Capture the cell that displays the provided text and extract its [X, Y] central coordinate. 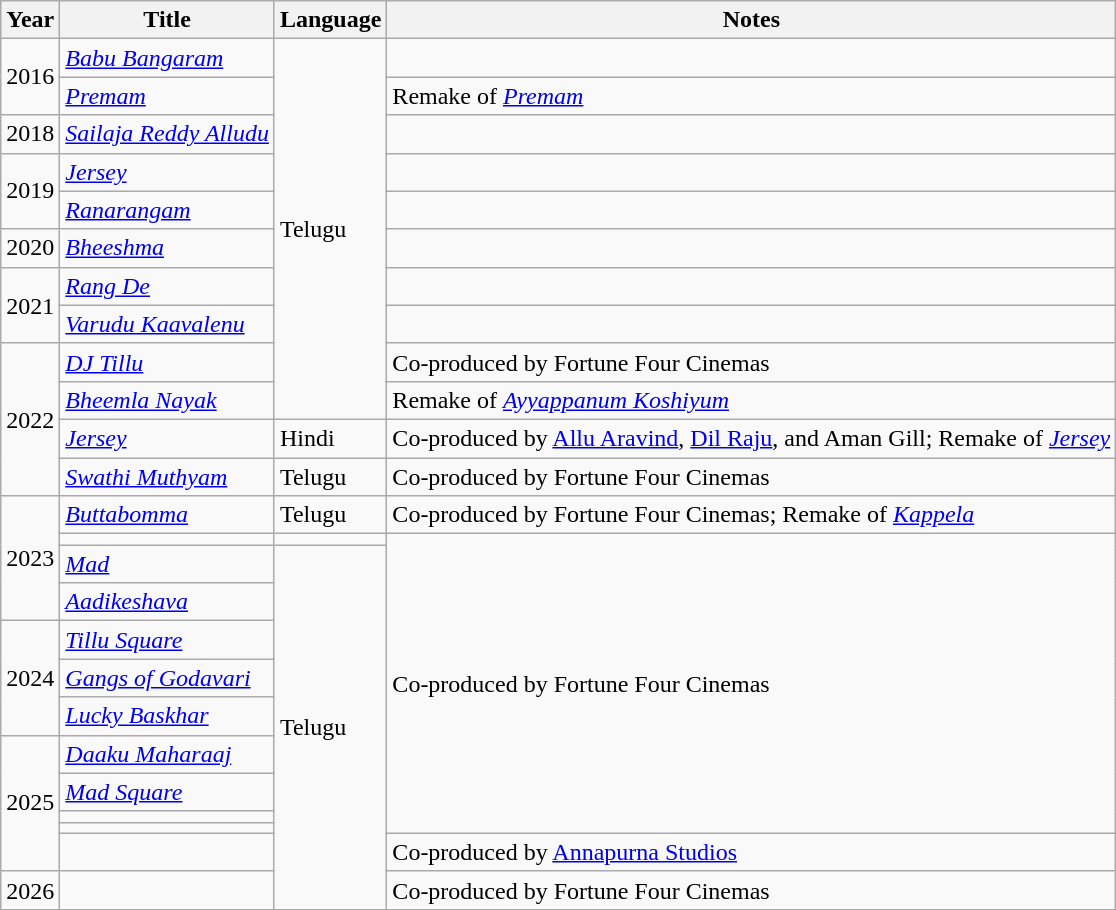
2023 [30, 558]
Notes [752, 20]
Hindi [330, 438]
2021 [30, 305]
Premam [168, 96]
2025 [30, 803]
2024 [30, 678]
Mad Square [168, 792]
2019 [30, 191]
Remake of Premam [752, 96]
Daaku Maharaaj [168, 754]
Language [330, 20]
Bheeshma [168, 248]
Mad [168, 564]
Babu Bangaram [168, 58]
2016 [30, 77]
Rang De [168, 286]
Co-produced by Allu Aravind, Dil Raju, and Aman Gill; Remake of Jersey [752, 438]
Sailaja Reddy Alludu [168, 134]
Tillu Square [168, 640]
2026 [30, 890]
2022 [30, 419]
Varudu Kaavalenu [168, 324]
DJ Tillu [168, 362]
Bheemla Nayak [168, 400]
Remake of Ayyappanum Koshiyum [752, 400]
Ranarangam [168, 210]
2020 [30, 248]
Co-produced by Fortune Four Cinemas; Remake of Kappela [752, 515]
2018 [30, 134]
Gangs of Godavari [168, 678]
Co-produced by Annapurna Studios [752, 852]
Aadikeshava [168, 602]
Title [168, 20]
Lucky Baskhar [168, 716]
Swathi Muthyam [168, 477]
Year [30, 20]
Buttabomma [168, 515]
